Scan for the cell matching the given text and deliver its [X, Y] coordinate at center. 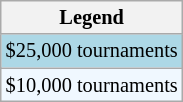
Legend [92, 17]
$10,000 tournaments [92, 85]
$25,000 tournaments [92, 51]
